From the cell containing the given text, extract its center point as (x, y) coordinate. 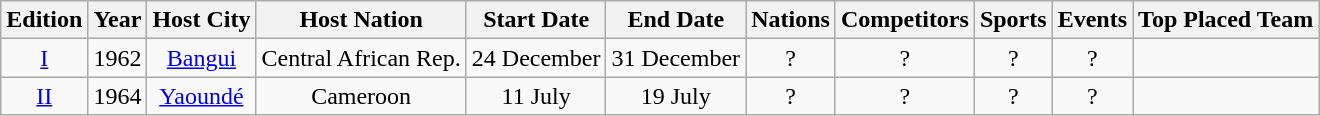
19 July (676, 96)
Events (1092, 20)
31 December (676, 58)
1962 (118, 58)
II (44, 96)
Edition (44, 20)
Host Nation (361, 20)
Nations (791, 20)
Year (118, 20)
Host City (202, 20)
Start Date (536, 20)
Competitors (904, 20)
1964 (118, 96)
Yaoundé (202, 96)
I (44, 58)
Bangui (202, 58)
24 December (536, 58)
Top Placed Team (1226, 20)
Central African Rep. (361, 58)
Sports (1013, 20)
11 July (536, 96)
End Date (676, 20)
Cameroon (361, 96)
